Locate the cell with the specified text and output its (X, Y) center coordinate. 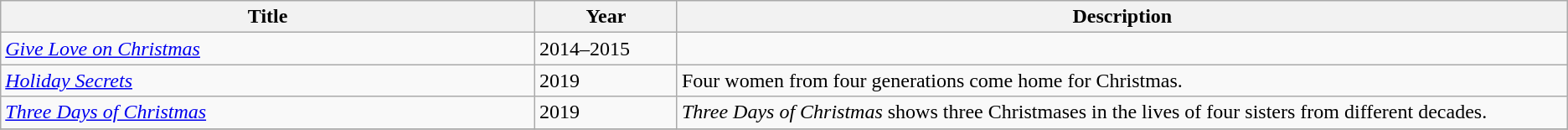
Title (268, 17)
Three Days of Christmas shows three Christmases in the lives of four sisters from different decades. (1122, 112)
Description (1122, 17)
Year (606, 17)
2014–2015 (606, 49)
Three Days of Christmas (268, 112)
Four women from four generations come home for Christmas. (1122, 81)
Give Love on Christmas (268, 49)
Holiday Secrets (268, 81)
